From the cell containing the given text, extract its center point as (X, Y) coordinate. 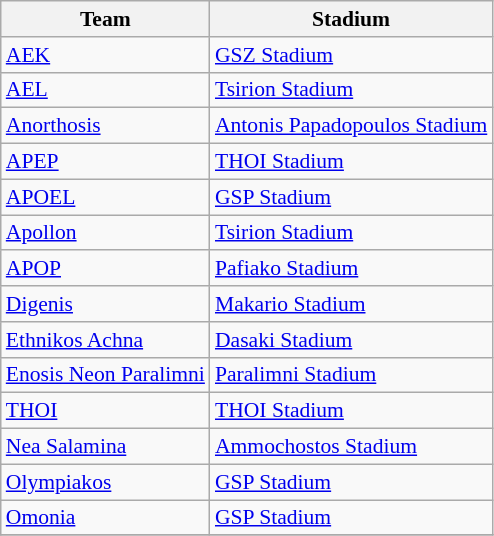
Digenis (106, 304)
Anorthosis (106, 126)
Makario Stadium (351, 304)
Apollon (106, 233)
Nea Salamina (106, 447)
APEP (106, 162)
Dasaki Stadium (351, 340)
AEK (106, 55)
Paralimni Stadium (351, 375)
Ammochostos Stadium (351, 447)
Omonia (106, 518)
Olympiakos (106, 482)
Team (106, 19)
Enosis Neon Paralimni (106, 375)
APOEL (106, 197)
APOP (106, 269)
AEL (106, 90)
Ethnikos Achna (106, 340)
THOI (106, 411)
GSZ Stadium (351, 55)
Pafiako Stadium (351, 269)
Stadium (351, 19)
Antonis Papadopoulos Stadium (351, 126)
